Pinpoint the cell where the given text exists, returning its [x, y] midpoint coordinate. 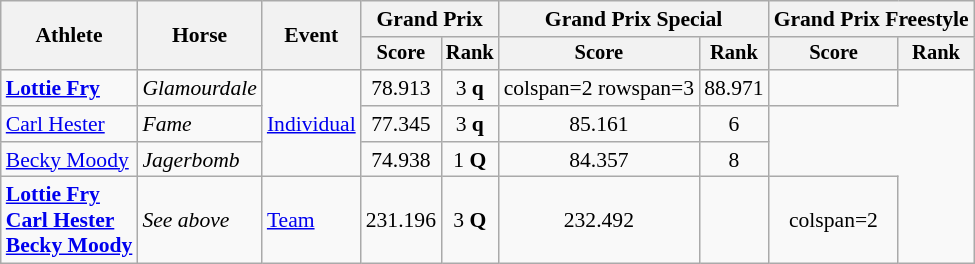
Lottie Fry [70, 88]
Individual [312, 124]
Event [312, 36]
Horse [199, 36]
88.971 [734, 88]
colspan=2 [834, 220]
84.357 [600, 160]
74.938 [401, 160]
Athlete [70, 36]
Grand Prix Freestyle [872, 19]
See above [199, 220]
6 [734, 124]
Grand Prix Special [634, 19]
Becky Moody [70, 160]
77.345 [401, 124]
1 Q [470, 160]
3 Q [470, 220]
Grand Prix [430, 19]
8 [734, 160]
232.492 [600, 220]
Team [312, 220]
78.913 [401, 88]
231.196 [401, 220]
Carl Hester [70, 124]
Glamourdale [199, 88]
Fame [199, 124]
colspan=2 rowspan=3 [600, 88]
Jagerbomb [199, 160]
85.161 [600, 124]
Lottie FryCarl HesterBecky Moody [70, 220]
